For the text-containing cell, return its midpoint in [X, Y] coordinate format. 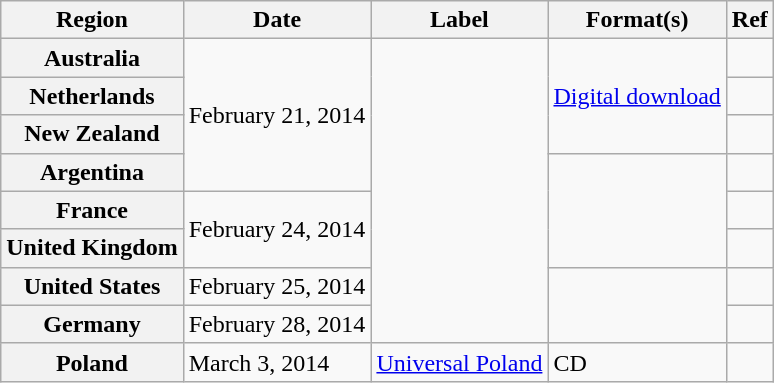
Australia [92, 58]
Netherlands [92, 96]
Poland [92, 362]
Ref [750, 20]
Germany [92, 324]
Label [460, 20]
Argentina [92, 172]
CD [637, 362]
March 3, 2014 [277, 362]
France [92, 210]
Digital download [637, 96]
February 25, 2014 [277, 286]
February 24, 2014 [277, 229]
New Zealand [92, 134]
Universal Poland [460, 362]
United Kingdom [92, 248]
Region [92, 20]
February 28, 2014 [277, 324]
Format(s) [637, 20]
February 21, 2014 [277, 115]
Date [277, 20]
United States [92, 286]
